Scan for the cell matching the given text and deliver its (x, y) coordinate at center. 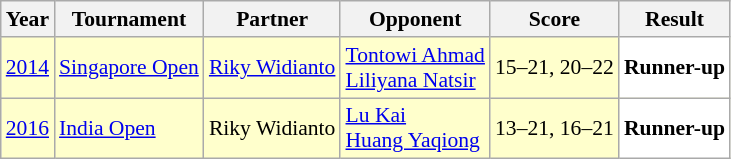
13–21, 16–21 (554, 128)
Year (28, 19)
2014 (28, 68)
Opponent (415, 19)
Result (674, 19)
India Open (129, 128)
Tontowi Ahmad Liliyana Natsir (415, 68)
Lu Kai Huang Yaqiong (415, 128)
2016 (28, 128)
15–21, 20–22 (554, 68)
Singapore Open (129, 68)
Partner (272, 19)
Score (554, 19)
Tournament (129, 19)
